Output the [x, y] coordinate of the center of the cell containing the given text.  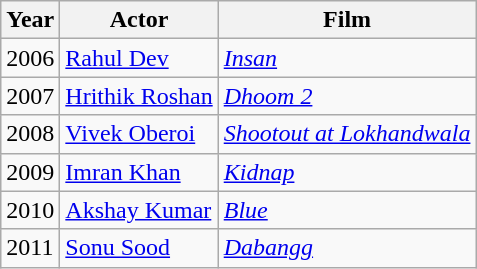
Year [30, 20]
Hrithik Roshan [139, 96]
2008 [30, 134]
Dhoom 2 [347, 96]
2009 [30, 172]
2011 [30, 248]
Sonu Sood [139, 248]
Dabangg [347, 248]
Insan [347, 58]
Akshay Kumar [139, 210]
Blue [347, 210]
Vivek Oberoi [139, 134]
Imran Khan [139, 172]
2007 [30, 96]
Kidnap [347, 172]
Actor [139, 20]
2006 [30, 58]
2010 [30, 210]
Rahul Dev [139, 58]
Film [347, 20]
Shootout at Lokhandwala [347, 134]
